Capture the cell that displays the provided text and extract its [X, Y] central coordinate. 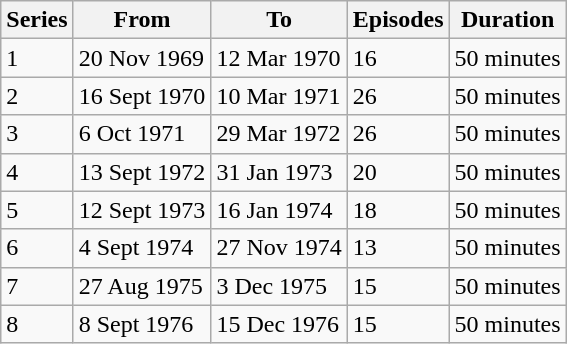
4 [37, 172]
12 Mar 1970 [279, 58]
8 [37, 324]
1 [37, 58]
From [142, 20]
8 Sept 1976 [142, 324]
10 Mar 1971 [279, 96]
6 [37, 248]
13 [398, 248]
6 Oct 1971 [142, 134]
Episodes [398, 20]
15 Dec 1976 [279, 324]
7 [37, 286]
20 Nov 1969 [142, 58]
5 [37, 210]
To [279, 20]
16 [398, 58]
3 Dec 1975 [279, 286]
3 [37, 134]
4 Sept 1974 [142, 248]
31 Jan 1973 [279, 172]
29 Mar 1972 [279, 134]
13 Sept 1972 [142, 172]
27 Nov 1974 [279, 248]
2 [37, 96]
16 Sept 1970 [142, 96]
20 [398, 172]
16 Jan 1974 [279, 210]
Duration [508, 20]
27 Aug 1975 [142, 286]
Series [37, 20]
12 Sept 1973 [142, 210]
18 [398, 210]
